Search for the cell housing the specified text and yield its (X, Y) center coordinate. 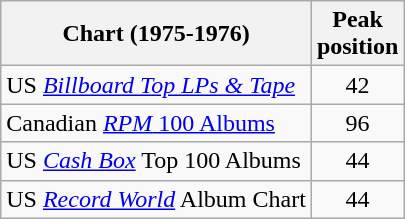
US Record World Album Chart (156, 199)
Canadian RPM 100 Albums (156, 123)
96 (357, 123)
US Cash Box Top 100 Albums (156, 161)
Chart (1975-1976) (156, 34)
42 (357, 85)
US Billboard Top LPs & Tape (156, 85)
Peakposition (357, 34)
